From the cell containing the given text, extract its center point as [X, Y] coordinate. 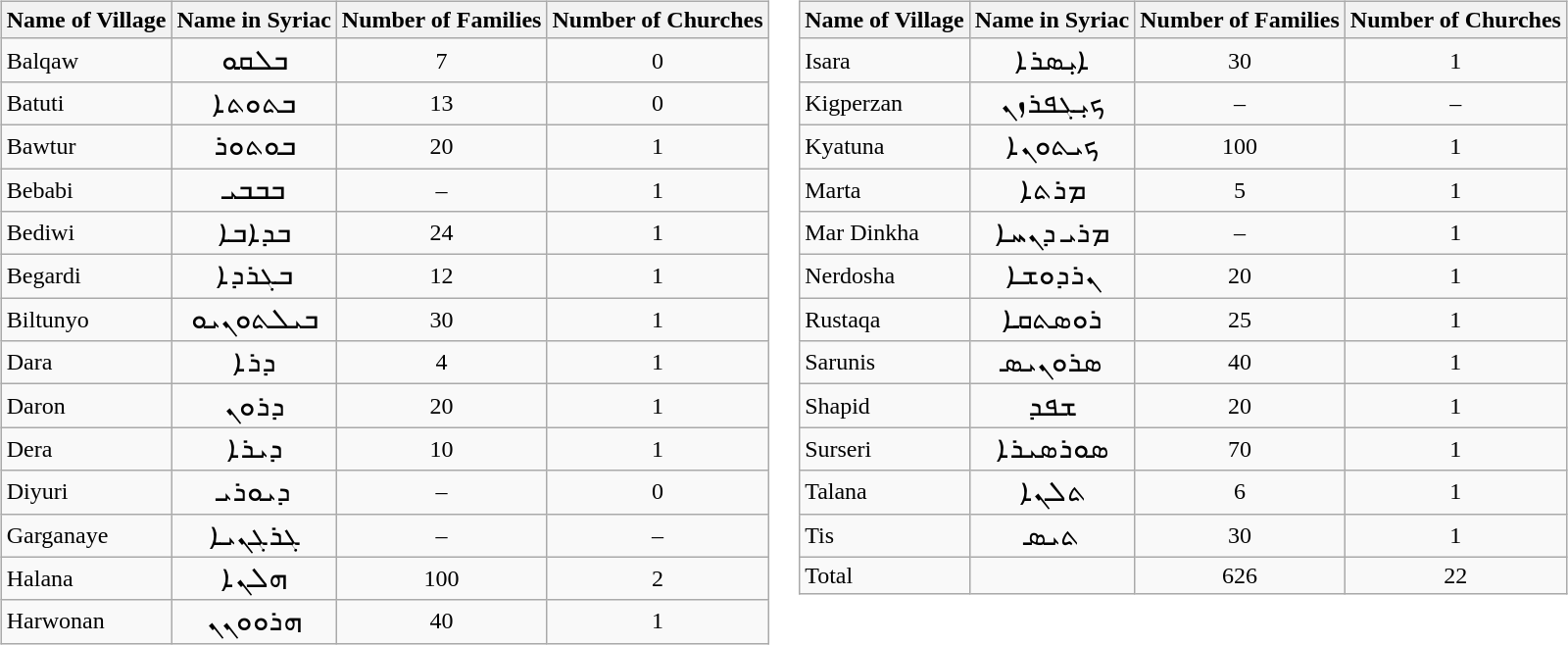
ܗܪܘܘܢܢ [254, 621]
22 [1455, 575]
ܒܠܩܘ [254, 60]
626 [1241, 575]
ܒܘܬܘܪ [254, 146]
ܡܪܬܐ [1052, 190]
Isara [885, 60]
ܣܘܪܣܝܪܐ [1052, 449]
13 [441, 103]
Mar Dinkha [885, 233]
6 [1241, 492]
Marta [885, 190]
Balqaw [86, 60]
24 [441, 233]
ܓܪܓܢܝܐ [254, 535]
Harwonan [86, 621]
ܪܘܣܬܩܐ [1052, 320]
Talana [885, 492]
Dera [86, 449]
Bebabi [86, 190]
Bawtur [86, 146]
Sarunis [885, 363]
Nerdosha [885, 276]
ܕܪܘܢ [254, 406]
Diyuri [86, 492]
ܬܝܣ [1052, 535]
ܒܬܘܬܐ [254, 103]
2 [658, 578]
Dara [86, 363]
ܟܝܼܓܦܪܙܢ [1052, 103]
Daron [86, 406]
ܟܝܬܘܢܐ [1052, 146]
25 [1241, 320]
10 [441, 449]
5 [1241, 190]
ܢܪܕܘܫܐ [1052, 276]
Rustaqa [885, 320]
ܗܠܢܐ [254, 578]
ܒܕܐܒܐ [254, 233]
Shapid [885, 406]
ܕܪܐ [254, 363]
4 [441, 363]
Begardi [86, 276]
Surseri [885, 449]
70 [1241, 449]
12 [441, 276]
ܕܝܘܪܝ [254, 492]
7 [441, 60]
Kigperzan [885, 103]
Garganaye [86, 535]
ܐܝܼܣܪܐ [1052, 60]
ܬܠܢܐ [1052, 492]
ܡܪܝ ܕܢܚܐ [1052, 233]
Batuti [86, 103]
Biltunyo [86, 320]
ܒܒܒܝ [254, 190]
ܒܓܪܕܐ [254, 276]
ܫܦܕ [1052, 406]
Halana [86, 578]
ܒܝܠܬܘܢܝܘ [254, 320]
ܣܪܘܢܝܣ [1052, 363]
Bediwi [86, 233]
Kyatuna [885, 146]
ܕܝܪܐ [254, 449]
Tis [885, 535]
Total [885, 575]
